Scan for the cell matching the given text and deliver its (x, y) coordinate at center. 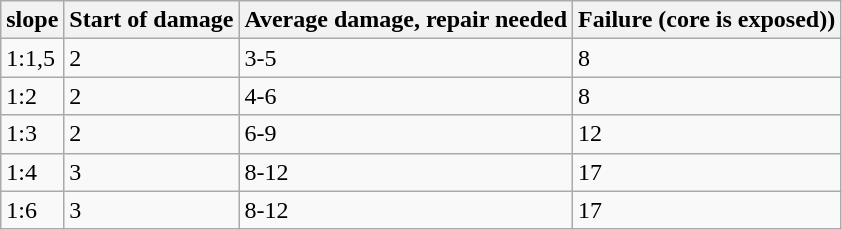
Average damage, repair needed (406, 20)
4-6 (406, 96)
1:1,5 (32, 58)
1:6 (32, 210)
6-9 (406, 134)
Failure (core is exposed)) (707, 20)
1:2 (32, 96)
slope (32, 20)
12 (707, 134)
1:3 (32, 134)
3-5 (406, 58)
Start of damage (152, 20)
1:4 (32, 172)
